Find where the given text appears and provide that cell's center as (x, y) coordinate. 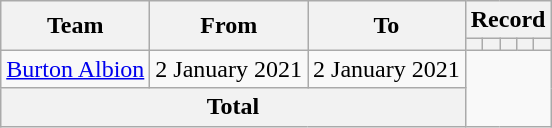
To (387, 26)
Burton Albion (76, 69)
Record (508, 20)
Team (76, 26)
From (229, 26)
Total (234, 107)
